Extract the (x, y) coordinate from the center of the cell holding the provided text.  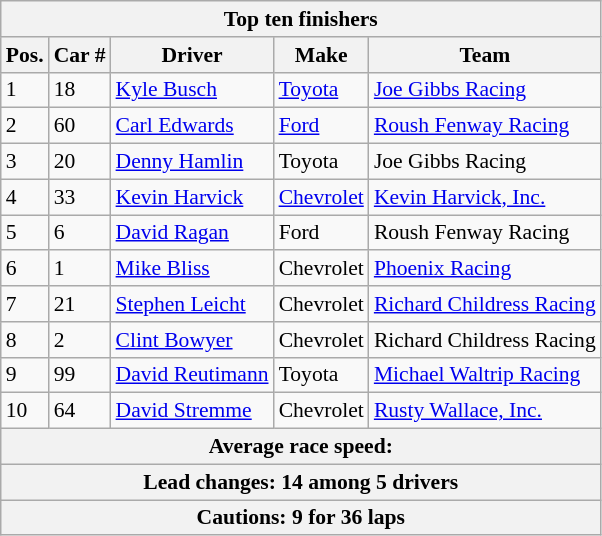
10 (25, 411)
Kevin Harvick (192, 197)
Make (322, 55)
Stephen Leicht (192, 304)
David Ragan (192, 233)
99 (80, 375)
8 (25, 340)
64 (80, 411)
60 (80, 126)
Driver (192, 55)
20 (80, 162)
Top ten finishers (301, 19)
9 (25, 375)
4 (25, 197)
3 (25, 162)
5 (25, 233)
Team (485, 55)
21 (80, 304)
Carl Edwards (192, 126)
Michael Waltrip Racing (485, 375)
David Reutimann (192, 375)
Denny Hamlin (192, 162)
Clint Bowyer (192, 340)
Kevin Harvick, Inc. (485, 197)
Car # (80, 55)
David Stremme (192, 411)
Lead changes: 14 among 5 drivers (301, 482)
33 (80, 197)
Cautions: 9 for 36 laps (301, 518)
18 (80, 90)
7 (25, 304)
Mike Bliss (192, 269)
Rusty Wallace, Inc. (485, 411)
Kyle Busch (192, 90)
Pos. (25, 55)
Phoenix Racing (485, 269)
Average race speed: (301, 447)
